For the text-containing cell, return its midpoint in (x, y) coordinate format. 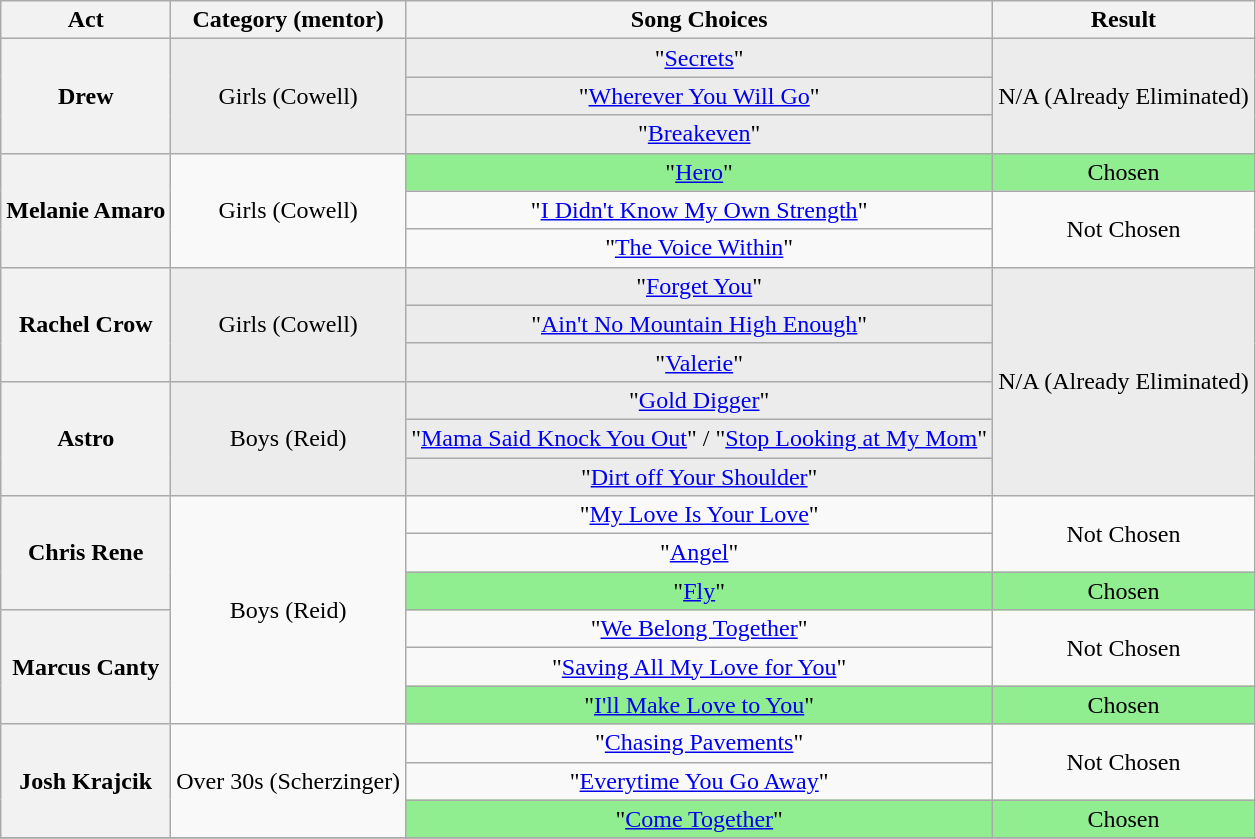
Rachel Crow (86, 324)
Astro (86, 438)
"The Voice Within" (700, 248)
"Gold Digger" (700, 400)
"Everytime You Go Away" (700, 781)
Josh Krajcik (86, 781)
"My Love Is Your Love" (700, 515)
"Saving All My Love for You" (700, 667)
Result (1124, 20)
"Secrets" (700, 58)
"Chasing Pavements" (700, 743)
"We Belong Together" (700, 629)
Melanie Amaro (86, 210)
"Breakeven" (700, 134)
"Valerie" (700, 362)
"Angel" (700, 553)
"Forget You" (700, 286)
Over 30s (Scherzinger) (288, 781)
Chris Rene (86, 553)
"I'll Make Love to You" (700, 705)
Song Choices (700, 20)
Drew (86, 96)
"Mama Said Knock You Out" / "Stop Looking at My Mom" (700, 438)
"Dirt off Your Shoulder" (700, 477)
"I Didn't Know My Own Strength" (700, 210)
"Hero" (700, 172)
"Ain't No Mountain High Enough" (700, 324)
"Come Together" (700, 819)
"Wherever You Will Go" (700, 96)
Act (86, 20)
Category (mentor) (288, 20)
Marcus Canty (86, 667)
"Fly" (700, 591)
